Output the (x, y) coordinate of the center of the cell containing the given text.  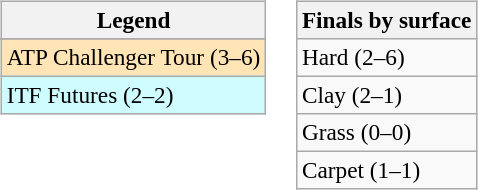
Legend (133, 20)
Grass (0–0) (387, 133)
ATP Challenger Tour (3–6) (133, 57)
Carpet (1–1) (387, 171)
Hard (2–6) (387, 57)
Finals by surface (387, 20)
Clay (2–1) (387, 95)
ITF Futures (2–2) (133, 95)
